Locate the cell with the specified text and output its (X, Y) center coordinate. 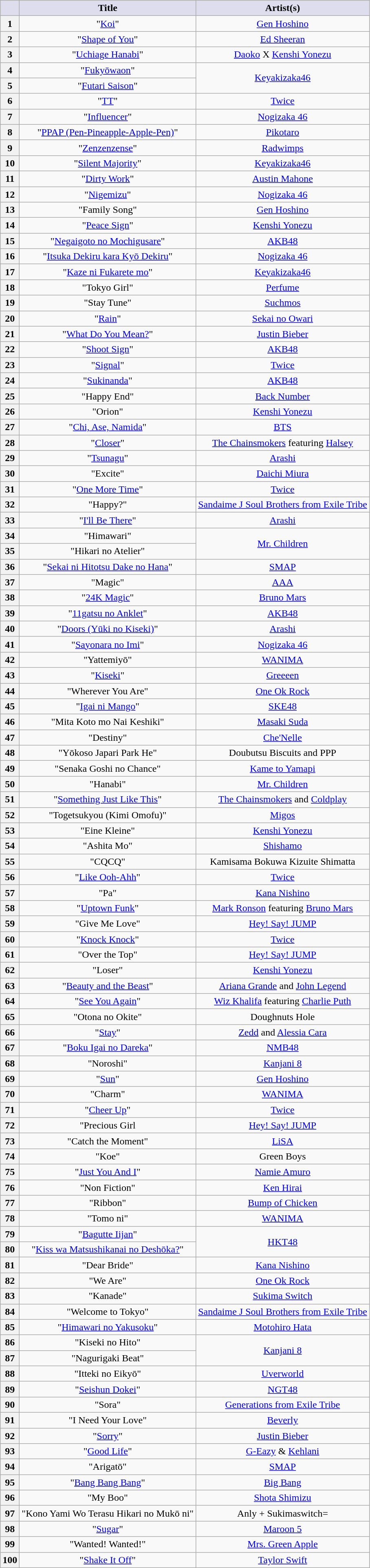
Big Bang (283, 1482)
"Over the Top" (108, 955)
69 (10, 1079)
Doubutsu Biscuits and PPP (283, 753)
"Kiseki no Hito" (108, 1343)
"Welcome to Tokyo" (108, 1312)
91 (10, 1420)
23 (10, 365)
42 (10, 660)
"Himawari" (108, 536)
83 (10, 1296)
72 (10, 1125)
"Beauty and the Beast" (108, 986)
"Destiny" (108, 738)
"TT" (108, 101)
"I'll Be There" (108, 520)
"Good Life" (108, 1451)
Greeeen (283, 675)
"Sun" (108, 1079)
Pikotaro (283, 132)
"I Need Your Love" (108, 1420)
60 (10, 939)
"Excite" (108, 474)
Migos (283, 815)
"Eine Kleine" (108, 830)
98 (10, 1529)
75 (10, 1172)
"My Boo" (108, 1498)
"Itteki no Eikyō" (108, 1374)
"Family Song" (108, 210)
"Kiss wa Matsushikanai no Deshōka?" (108, 1250)
"Stay" (108, 1032)
"Give Me Love" (108, 923)
Perfume (283, 287)
The Chainsmokers and Coldplay (283, 799)
"Happy?" (108, 505)
24 (10, 380)
"Fukyōwaon" (108, 70)
"Zenzenzense" (108, 148)
47 (10, 738)
54 (10, 846)
"Arigatō" (108, 1467)
"Chi, Ase, Namida" (108, 427)
"Futari Saison" (108, 86)
Austin Mahone (283, 179)
58 (10, 908)
71 (10, 1110)
Ariana Grande and John Legend (283, 986)
6 (10, 101)
Ken Hirai (283, 1188)
Uverworld (283, 1374)
3 (10, 55)
5 (10, 86)
87 (10, 1358)
90 (10, 1405)
19 (10, 303)
"Nigemizu" (108, 194)
80 (10, 1250)
Suchmos (283, 303)
16 (10, 256)
79 (10, 1234)
21 (10, 334)
7 (10, 117)
85 (10, 1327)
"Dirty Work" (108, 179)
"Doors (Yūki no Kiseki)" (108, 629)
"Tokyo Girl" (108, 287)
Sekai no Owari (283, 318)
Mrs. Green Apple (283, 1544)
81 (10, 1265)
43 (10, 675)
Mark Ronson featuring Bruno Mars (283, 908)
"One More Time" (108, 489)
Zedd and Alessia Cara (283, 1032)
"Bang Bang Bang" (108, 1482)
"Something Just Like This" (108, 799)
"Senaka Goshi no Chance" (108, 769)
74 (10, 1156)
39 (10, 613)
Ed Sheeran (283, 39)
"Tsunagu" (108, 458)
94 (10, 1467)
Beverly (283, 1420)
"Sora" (108, 1405)
14 (10, 225)
Title (108, 8)
50 (10, 784)
45 (10, 707)
1 (10, 24)
"Cheer Up" (108, 1110)
25 (10, 396)
"Noroshi" (108, 1063)
13 (10, 210)
78 (10, 1219)
Kame to Yamapi (283, 769)
55 (10, 861)
Radwimps (283, 148)
"Pa" (108, 892)
18 (10, 287)
"Influencer" (108, 117)
"Knock Knock" (108, 939)
62 (10, 970)
61 (10, 955)
"Kanade" (108, 1296)
Back Number (283, 396)
"Yattemiyō" (108, 660)
"Sayonara no Imi" (108, 644)
70 (10, 1094)
95 (10, 1482)
15 (10, 241)
"Stay Tune" (108, 303)
SKE48 (283, 707)
Bump of Chicken (283, 1203)
"Orion" (108, 411)
"Kaze ni Fukarete mo" (108, 272)
10 (10, 163)
"Yōkoso Japari Park He" (108, 753)
37 (10, 582)
"Happy End" (108, 396)
"Hanabi" (108, 784)
Taylor Swift (283, 1560)
"Mita Koto mo Nai Keshiki" (108, 722)
Namie Amuro (283, 1172)
63 (10, 986)
"Just You And I" (108, 1172)
AAA (283, 582)
"Shape of You" (108, 39)
26 (10, 411)
"Nagurigaki Beat" (108, 1358)
"Like Ooh-Ahh" (108, 877)
8 (10, 132)
51 (10, 799)
Sukima Switch (283, 1296)
"Bagutte Iijan" (108, 1234)
Anly + Sukimaswitch= (283, 1513)
"CQCQ" (108, 861)
"Ashita Mo" (108, 846)
89 (10, 1389)
32 (10, 505)
"Sekai ni Hitotsu Dake no Hana" (108, 567)
"Loser" (108, 970)
93 (10, 1451)
"Shoot Sign" (108, 349)
46 (10, 722)
Daoko X Kenshi Yonezu (283, 55)
31 (10, 489)
77 (10, 1203)
Maroon 5 (283, 1529)
"Signal" (108, 365)
92 (10, 1435)
"Silent Majority" (108, 163)
"Dear Bride" (108, 1265)
Generations from Exile Tribe (283, 1405)
"Negaigoto no Mochigusare" (108, 241)
"Otona no Okite" (108, 1017)
76 (10, 1188)
"Togetsukyou (Kimi Omofu)" (108, 815)
"Charm" (108, 1094)
Bruno Mars (283, 598)
99 (10, 1544)
Artist(s) (283, 8)
22 (10, 349)
"PPAP (Pen-Pineapple-Apple-Pen)" (108, 132)
57 (10, 892)
28 (10, 442)
82 (10, 1281)
"Peace Sign" (108, 225)
"Tomo ni" (108, 1219)
84 (10, 1312)
68 (10, 1063)
65 (10, 1017)
Daichi Miura (283, 474)
"Uchiage Hanabi" (108, 55)
11 (10, 179)
27 (10, 427)
"Closer" (108, 442)
41 (10, 644)
Shishamo (283, 846)
The Chainsmokers featuring Halsey (283, 442)
"Non Fiction" (108, 1188)
NGT48 (283, 1389)
4 (10, 70)
17 (10, 272)
Doughnuts Hole (283, 1017)
12 (10, 194)
"24K Magic" (108, 598)
LiSA (283, 1141)
"See You Again" (108, 1001)
"What Do You Mean?" (108, 334)
20 (10, 318)
"Rain" (108, 318)
35 (10, 551)
"Shake It Off" (108, 1560)
88 (10, 1374)
Che'Nelle (283, 738)
33 (10, 520)
48 (10, 753)
"Seishun Dokei" (108, 1389)
96 (10, 1498)
100 (10, 1560)
44 (10, 691)
"Sugar" (108, 1529)
"Uptown Funk" (108, 908)
"Sorry" (108, 1435)
9 (10, 148)
67 (10, 1048)
59 (10, 923)
Wiz Khalifa featuring Charlie Puth (283, 1001)
56 (10, 877)
"Precious Girl (108, 1125)
36 (10, 567)
"Sukinanda" (108, 380)
G-Eazy & Kehlani (283, 1451)
"Kono Yami Wo Terasu Hikari no Mukō ni" (108, 1513)
"Koi" (108, 24)
Kamisama Bokuwa Kizuite Shimatta (283, 861)
Motohiro Hata (283, 1327)
38 (10, 598)
"Hikari no Atelier" (108, 551)
30 (10, 474)
"Himawari no Yakusoku" (108, 1327)
86 (10, 1343)
73 (10, 1141)
"11gatsu no Anklet" (108, 613)
"Ribbon" (108, 1203)
53 (10, 830)
64 (10, 1001)
Shota Shimizu (283, 1498)
"We Are" (108, 1281)
52 (10, 815)
40 (10, 629)
29 (10, 458)
"Magic" (108, 582)
NMB48 (283, 1048)
"Kiseki" (108, 675)
BTS (283, 427)
"Koe" (108, 1156)
HKT48 (283, 1242)
"Igai ni Mango" (108, 707)
97 (10, 1513)
"Wherever You Are" (108, 691)
34 (10, 536)
Green Boys (283, 1156)
"Itsuka Dekiru kara Kyō Dekiru" (108, 256)
49 (10, 769)
2 (10, 39)
"Wanted! Wanted!" (108, 1544)
66 (10, 1032)
"Boku Igai no Dareka" (108, 1048)
Masaki Suda (283, 722)
"Catch the Moment" (108, 1141)
